Determine the [x, y] coordinate at the center of the cell enclosing the given text.  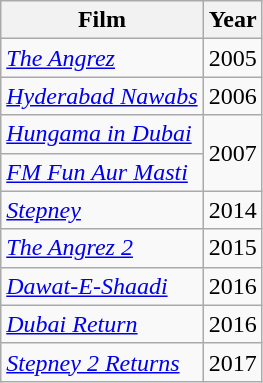
The Angrez 2 [102, 248]
Dubai Return [102, 324]
2017 [232, 362]
The Angrez [102, 58]
Hyderabad Nawabs [102, 96]
2005 [232, 58]
Stepney 2 Returns [102, 362]
Year [232, 20]
Film [102, 20]
Hungama in Dubai [102, 134]
2006 [232, 96]
2007 [232, 153]
2014 [232, 210]
2015 [232, 248]
Stepney [102, 210]
FM Fun Aur Masti [102, 172]
Dawat-E-Shaadi [102, 286]
